Provide the (x, y) coordinate of the cell's center where the given text is located.  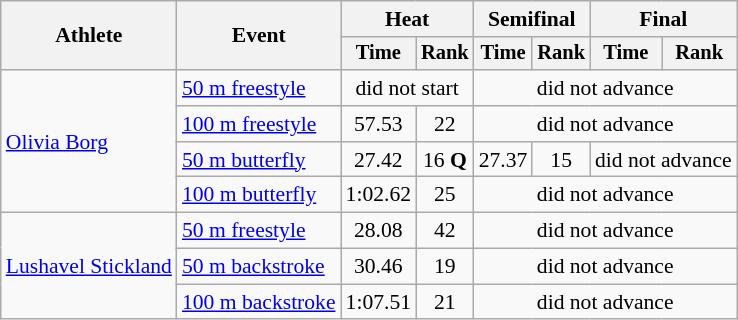
50 m butterfly (259, 160)
Final (664, 19)
100 m backstroke (259, 302)
1:07.51 (378, 302)
57.53 (378, 124)
21 (445, 302)
1:02.62 (378, 195)
25 (445, 195)
Semifinal (532, 19)
15 (561, 160)
19 (445, 267)
100 m butterfly (259, 195)
did not start (408, 88)
27.37 (504, 160)
Athlete (89, 36)
100 m freestyle (259, 124)
Heat (408, 19)
50 m backstroke (259, 267)
42 (445, 231)
Event (259, 36)
Olivia Borg (89, 141)
22 (445, 124)
28.08 (378, 231)
16 Q (445, 160)
27.42 (378, 160)
30.46 (378, 267)
Lushavel Stickland (89, 266)
